From the cell containing the given text, extract its center point as (X, Y) coordinate. 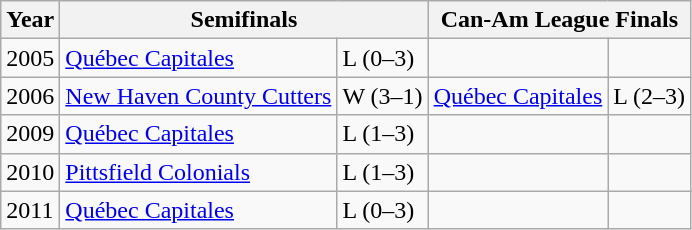
2010 (30, 172)
Pittsfield Colonials (198, 172)
W (3–1) (382, 96)
Semifinals (244, 20)
L (2–3) (650, 96)
Year (30, 20)
2011 (30, 210)
New Haven County Cutters (198, 96)
Can-Am League Finals (559, 20)
2005 (30, 58)
2006 (30, 96)
2009 (30, 134)
